From the cell containing the given text, extract its center point as [X, Y] coordinate. 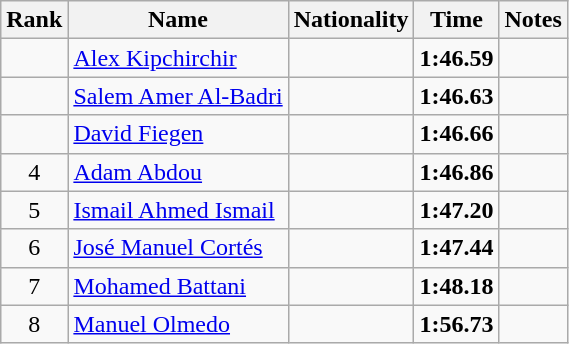
Name [178, 20]
1:46.63 [456, 96]
José Manuel Cortés [178, 248]
1:47.20 [456, 210]
1:46.59 [456, 58]
Nationality [351, 20]
Time [456, 20]
1:56.73 [456, 324]
1:46.66 [456, 134]
Adam Abdou [178, 172]
Alex Kipchirchir [178, 58]
5 [34, 210]
4 [34, 172]
1:46.86 [456, 172]
Ismail Ahmed Ismail [178, 210]
Mohamed Battani [178, 286]
1:48.18 [456, 286]
David Fiegen [178, 134]
Salem Amer Al-Badri [178, 96]
7 [34, 286]
Rank [34, 20]
8 [34, 324]
6 [34, 248]
Notes [533, 20]
1:47.44 [456, 248]
Manuel Olmedo [178, 324]
